Capture the cell that displays the provided text and extract its [x, y] central coordinate. 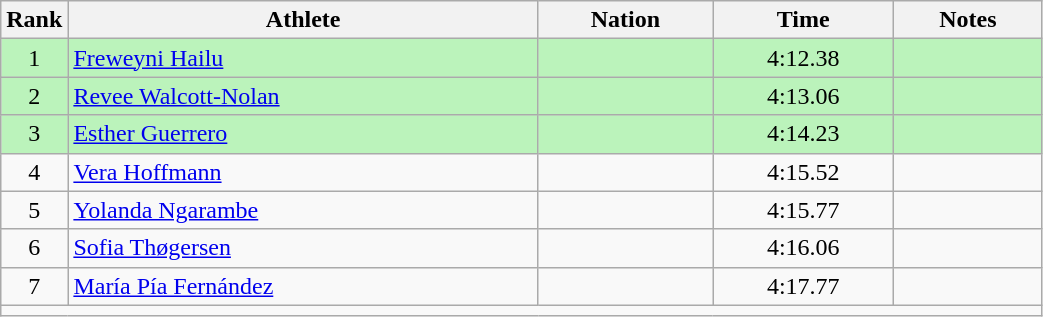
Revee Walcott-Nolan [304, 96]
Sofia Thøgersen [304, 248]
Yolanda Ngarambe [304, 210]
Athlete [304, 20]
Freweyni Hailu [304, 58]
4:13.06 [804, 96]
4:17.77 [804, 286]
4 [34, 172]
Notes [968, 20]
Esther Guerrero [304, 134]
4:14.23 [804, 134]
5 [34, 210]
Rank [34, 20]
2 [34, 96]
1 [34, 58]
3 [34, 134]
4:15.52 [804, 172]
Time [804, 20]
Nation [625, 20]
4:12.38 [804, 58]
6 [34, 248]
Vera Hoffmann [304, 172]
María Pía Fernández [304, 286]
4:16.06 [804, 248]
7 [34, 286]
4:15.77 [804, 210]
